Provide the (x, y) coordinate of the cell's center where the given text is located.  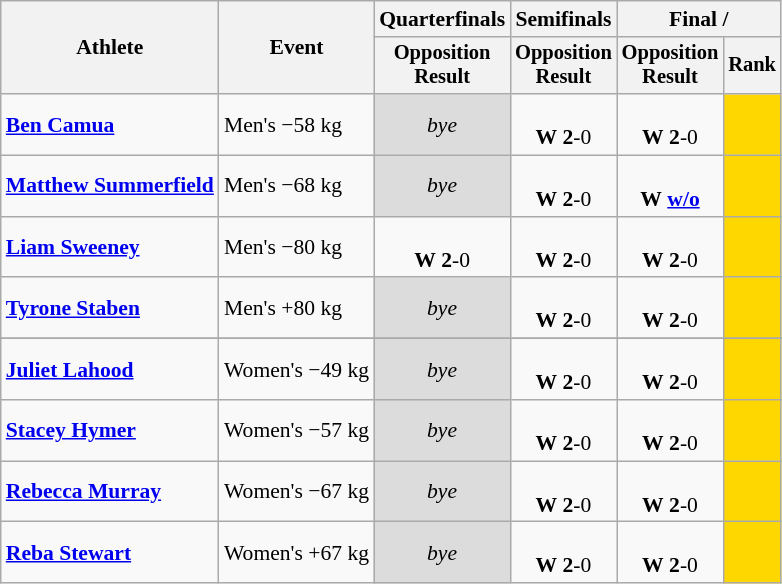
Athlete (110, 48)
Men's +80 kg (296, 308)
Reba Stewart (110, 552)
Men's −80 kg (296, 248)
Women's −49 kg (296, 370)
Matthew Summerfield (110, 186)
Rebecca Murray (110, 492)
Quarterfinals (442, 19)
Ben Camua (110, 124)
Women's +67 kg (296, 552)
Stacey Hymer (110, 430)
Rank (752, 66)
Liam Sweeney (110, 248)
Women's −67 kg (296, 492)
Event (296, 48)
Men's −58 kg (296, 124)
Final / (699, 19)
W w/o (670, 186)
Semifinals (564, 19)
Women's −57 kg (296, 430)
Tyrone Staben (110, 308)
Juliet Lahood (110, 370)
Men's −68 kg (296, 186)
